Find where the given text appears and provide that cell's center as [x, y] coordinate. 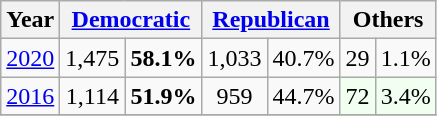
Others [388, 20]
1.1% [406, 58]
Year [30, 20]
Democratic [131, 20]
959 [234, 96]
44.7% [304, 96]
40.7% [304, 58]
3.4% [406, 96]
2020 [30, 58]
72 [358, 96]
Republican [271, 20]
1,475 [92, 58]
51.9% [164, 96]
58.1% [164, 58]
2016 [30, 96]
1,114 [92, 96]
1,033 [234, 58]
29 [358, 58]
